Pinpoint the cell where the given text exists, returning its [x, y] midpoint coordinate. 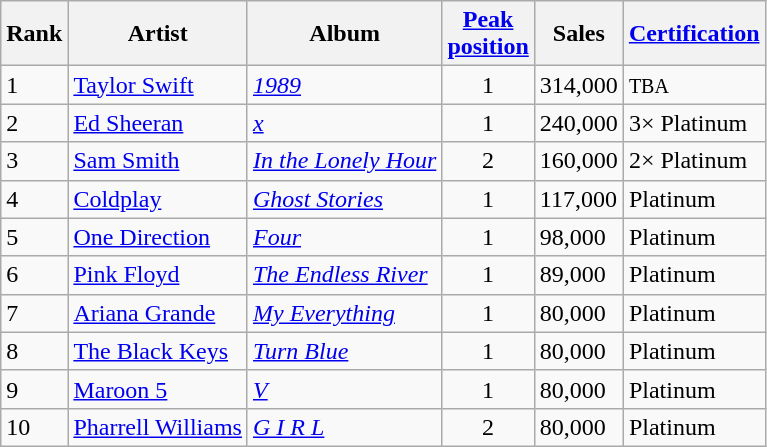
In the Lonely Hour [344, 161]
1989 [344, 85]
Turn Blue [344, 351]
Sam Smith [158, 161]
Taylor Swift [158, 85]
8 [34, 351]
2× Platinum [694, 161]
TBA [694, 85]
4 [34, 199]
314,000 [578, 85]
240,000 [578, 123]
7 [34, 313]
98,000 [578, 237]
G I R L [344, 427]
x [344, 123]
Maroon 5 [158, 389]
Certification [694, 34]
89,000 [578, 275]
Rank [34, 34]
Album [344, 34]
Sales [578, 34]
V [344, 389]
9 [34, 389]
Pink Floyd [158, 275]
10 [34, 427]
117,000 [578, 199]
The Endless River [344, 275]
One Direction [158, 237]
6 [34, 275]
Ghost Stories [344, 199]
Artist [158, 34]
The Black Keys [158, 351]
Peakposition [488, 34]
Coldplay [158, 199]
Ed Sheeran [158, 123]
5 [34, 237]
3 [34, 161]
My Everything [344, 313]
3× Platinum [694, 123]
160,000 [578, 161]
Pharrell Williams [158, 427]
Ariana Grande [158, 313]
Four [344, 237]
